Locate the cell with the specified text and output its [X, Y] center coordinate. 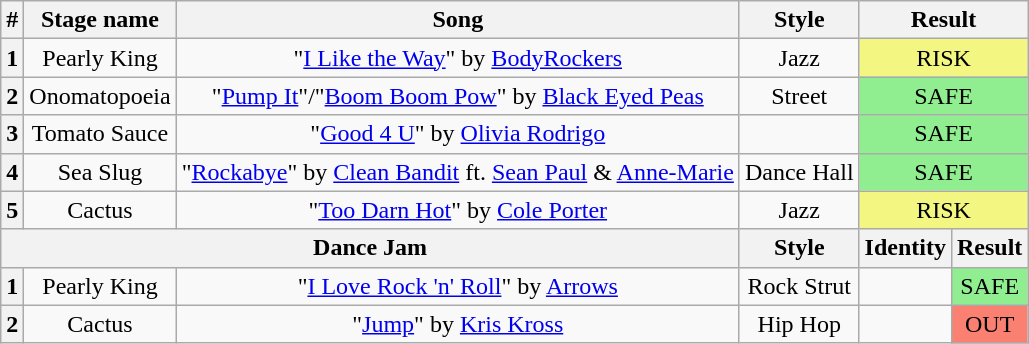
Sea Slug [100, 172]
Song [458, 20]
Identity [905, 248]
"Jump" by Kris Kross [458, 324]
"I Like the Way" by BodyRockers [458, 58]
"I Love Rock 'n' Roll" by Arrows [458, 286]
# [12, 20]
4 [12, 172]
"Pump It"/"Boom Boom Pow" by Black Eyed Peas [458, 96]
"Good 4 U" by Olivia Rodrigo [458, 134]
Hip Hop [799, 324]
Onomatopoeia [100, 96]
Stage name [100, 20]
OUT [989, 324]
"Too Darn Hot" by Cole Porter [458, 210]
3 [12, 134]
5 [12, 210]
Tomato Sauce [100, 134]
Dance Jam [370, 248]
Dance Hall [799, 172]
"Rockabye" by Clean Bandit ft. Sean Paul & Anne-Marie [458, 172]
Rock Strut [799, 286]
Street [799, 96]
